Scan for the cell matching the given text and deliver its [X, Y] coordinate at center. 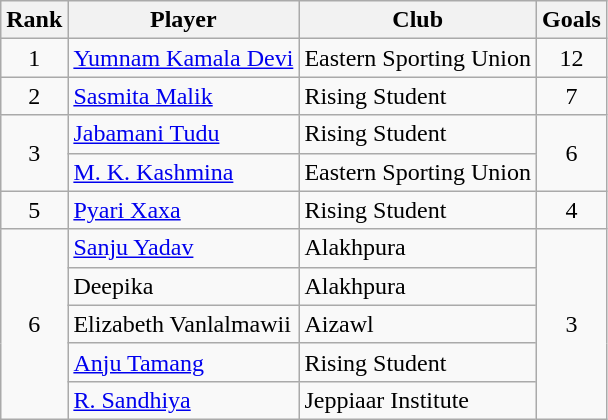
Sanju Yadav [184, 248]
R. Sandhiya [184, 400]
M. K. Kashmina [184, 172]
5 [34, 210]
Deepika [184, 286]
Rank [34, 20]
7 [572, 96]
Anju Tamang [184, 362]
Player [184, 20]
Sasmita Malik [184, 96]
Elizabeth Vanlalmawii [184, 324]
Club [418, 20]
Goals [572, 20]
Aizawl [418, 324]
Jabamani Tudu [184, 134]
Yumnam Kamala Devi [184, 58]
12 [572, 58]
2 [34, 96]
1 [34, 58]
4 [572, 210]
Jeppiaar Institute [418, 400]
Pyari Xaxa [184, 210]
